Return the (x, y) coordinate for the center point of the cell that contains the specified text.  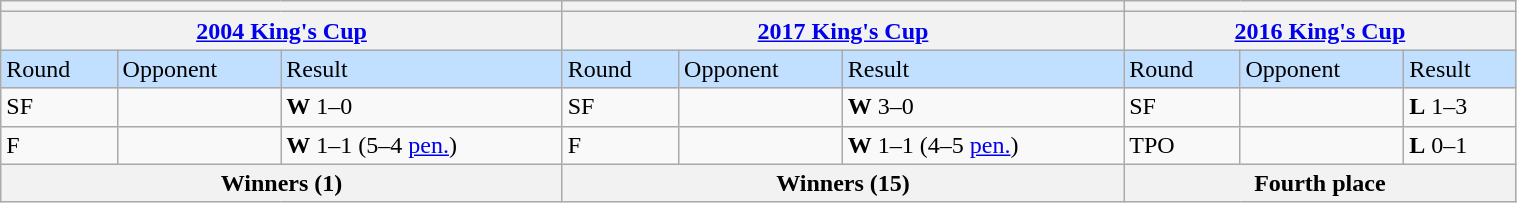
Winners (1) (282, 183)
2016 King's Cup (1320, 31)
2017 King's Cup (842, 31)
W 1–1 (5–4 pen.) (422, 145)
W 1–0 (422, 107)
TPO (1182, 145)
L 1–3 (1460, 107)
Winners (15) (842, 183)
Fourth place (1320, 183)
W 3–0 (982, 107)
2004 King's Cup (282, 31)
L 0–1 (1460, 145)
W 1–1 (4–5 pen.) (982, 145)
